Locate the cell with the specified text and output its [x, y] center coordinate. 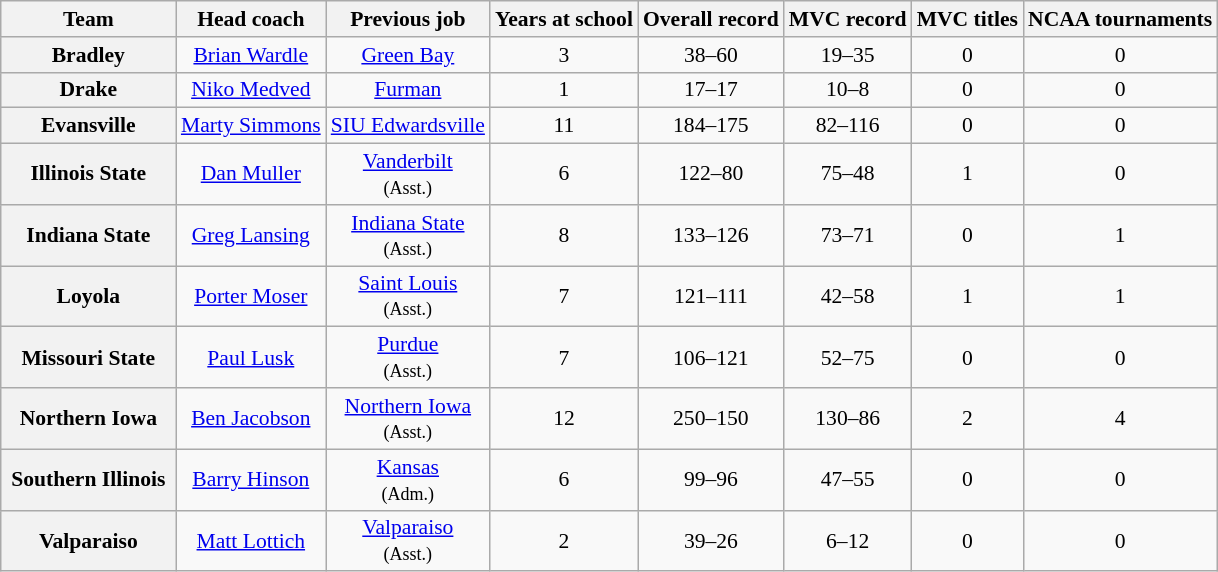
Kansas(Adm.) [408, 480]
19–35 [848, 55]
12 [564, 418]
Valparaiso(Asst.) [408, 540]
121–111 [711, 296]
Southern Illinois [88, 480]
Brian Wardle [251, 55]
106–121 [711, 358]
Years at school [564, 19]
Drake [88, 90]
99–96 [711, 480]
Northern Iowa(Asst.) [408, 418]
8 [564, 236]
Greg Lansing [251, 236]
Paul Lusk [251, 358]
3 [564, 55]
Head coach [251, 19]
Porter Moser [251, 296]
Indiana State(Asst.) [408, 236]
47–55 [848, 480]
Matt Lottich [251, 540]
Barry Hinson [251, 480]
Marty Simmons [251, 126]
MVC record [848, 19]
SIU Edwardsville [408, 126]
Vanderbilt(Asst.) [408, 174]
Team [88, 19]
133–126 [711, 236]
73–71 [848, 236]
6–12 [848, 540]
Furman [408, 90]
184–175 [711, 126]
38–60 [711, 55]
Niko Medved [251, 90]
Missouri State [88, 358]
Loyola [88, 296]
39–26 [711, 540]
250–150 [711, 418]
11 [564, 126]
17–17 [711, 90]
Evansville [88, 126]
Previous job [408, 19]
Northern Iowa [88, 418]
82–116 [848, 126]
42–58 [848, 296]
Bradley [88, 55]
Dan Muller [251, 174]
Overall record [711, 19]
NCAA tournaments [1120, 19]
MVC titles [968, 19]
Ben Jacobson [251, 418]
130–86 [848, 418]
75–48 [848, 174]
Illinois State [88, 174]
Valparaiso [88, 540]
52–75 [848, 358]
4 [1120, 418]
Green Bay [408, 55]
10–8 [848, 90]
Purdue(Asst.) [408, 358]
Indiana State [88, 236]
122–80 [711, 174]
Saint Louis(Asst.) [408, 296]
